From the cell containing the given text, extract its center point as [X, Y] coordinate. 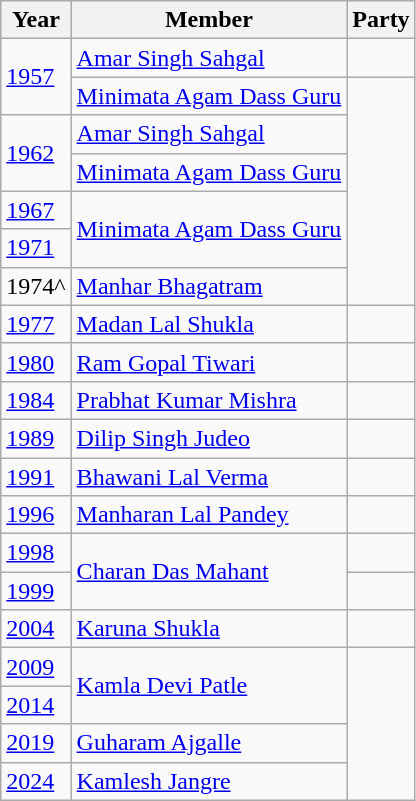
2004 [36, 629]
1989 [36, 438]
1999 [36, 591]
Prabhat Kumar Mishra [209, 400]
1984 [36, 400]
Charan Das Mahant [209, 572]
1991 [36, 477]
2024 [36, 781]
1957 [36, 77]
Karuna Shukla [209, 629]
Year [36, 20]
2019 [36, 743]
Bhawani Lal Verma [209, 477]
1980 [36, 362]
2014 [36, 705]
Manhar Bhagatram [209, 286]
Dilip Singh Judeo [209, 438]
1996 [36, 515]
1977 [36, 324]
1971 [36, 248]
Member [209, 20]
Manharan Lal Pandey [209, 515]
1962 [36, 153]
Ram Gopal Tiwari [209, 362]
1967 [36, 210]
1998 [36, 553]
Guharam Ajgalle [209, 743]
Kamlesh Jangre [209, 781]
1974^ [36, 286]
Madan Lal Shukla [209, 324]
Kamla Devi Patle [209, 686]
2009 [36, 667]
Party [381, 20]
